Output the [x, y] coordinate of the center of the cell containing the given text.  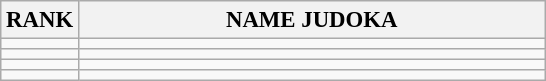
RANK [40, 20]
NAME JUDOKA [312, 20]
